Pinpoint the cell where the given text exists, returning its [X, Y] midpoint coordinate. 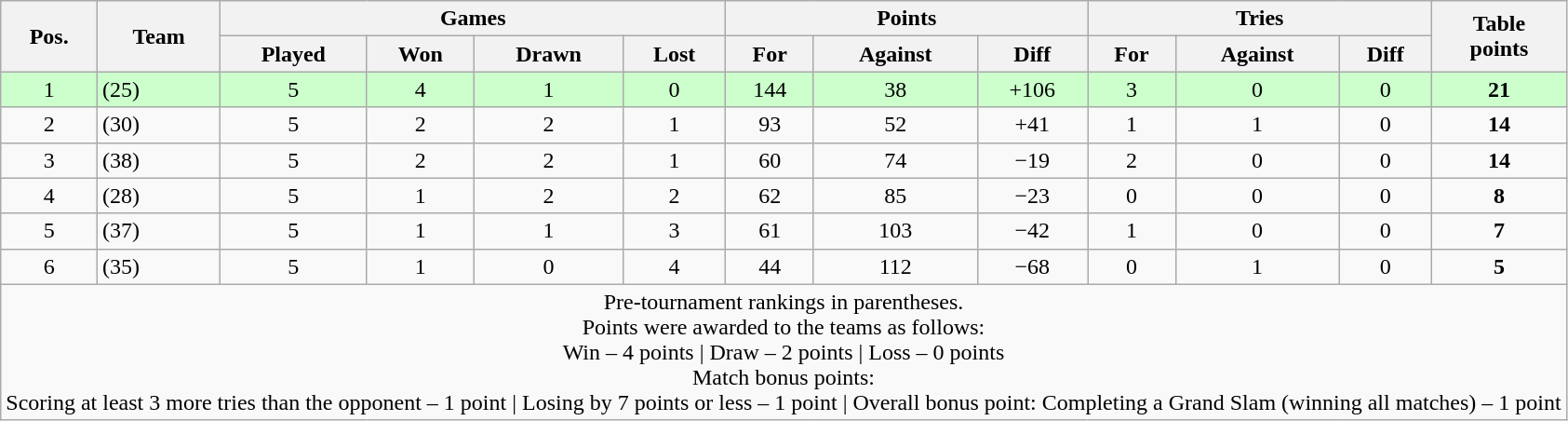
93 [771, 125]
6 [49, 266]
Points [906, 19]
61 [771, 231]
85 [895, 196]
−68 [1033, 266]
(37) [159, 231]
Games [473, 19]
8 [1499, 196]
112 [895, 266]
(28) [159, 196]
60 [771, 160]
(30) [159, 125]
+41 [1033, 125]
21 [1499, 89]
Tablepoints [1499, 36]
Pos. [49, 36]
Played [294, 54]
−19 [1033, 160]
74 [895, 160]
−23 [1033, 196]
44 [771, 266]
7 [1499, 231]
144 [771, 89]
−42 [1033, 231]
Tries [1260, 19]
(38) [159, 160]
Lost [674, 54]
+106 [1033, 89]
Won [421, 54]
52 [895, 125]
Drawn [549, 54]
Team [159, 36]
(35) [159, 266]
(25) [159, 89]
62 [771, 196]
38 [895, 89]
103 [895, 231]
